Detect which cell encompasses the target text, then output its [X, Y] center coordinate. 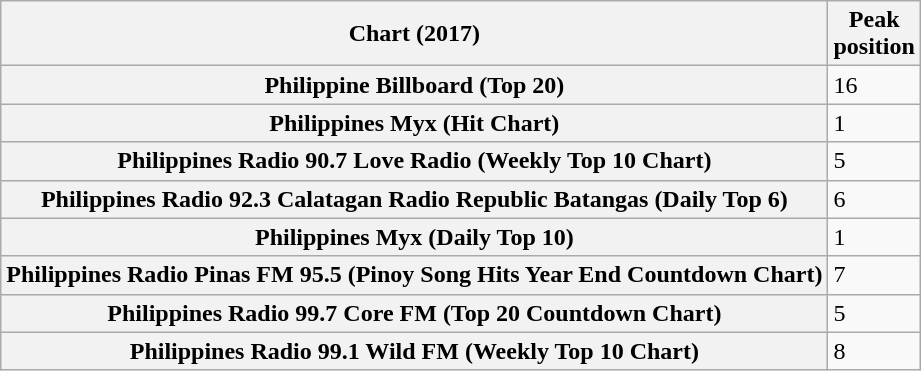
Philippines Radio 92.3 Calatagan Radio Republic Batangas (Daily Top 6) [414, 199]
Philippines Radio 90.7 Love Radio (Weekly Top 10 Chart) [414, 161]
Philippines Radio 99.7 Core FM (Top 20 Countdown Chart) [414, 313]
Philippines Myx (Daily Top 10) [414, 237]
Philippines Myx (Hit Chart) [414, 123]
Chart (2017) [414, 34]
6 [874, 199]
16 [874, 85]
8 [874, 351]
Philippines Radio 99.1 Wild FM (Weekly Top 10 Chart) [414, 351]
Peakposition [874, 34]
7 [874, 275]
Philippine Billboard (Top 20) [414, 85]
Philippines Radio Pinas FM 95.5 (Pinoy Song Hits Year End Countdown Chart) [414, 275]
